Return the (x, y) coordinate for the center point of the cell that contains the specified text.  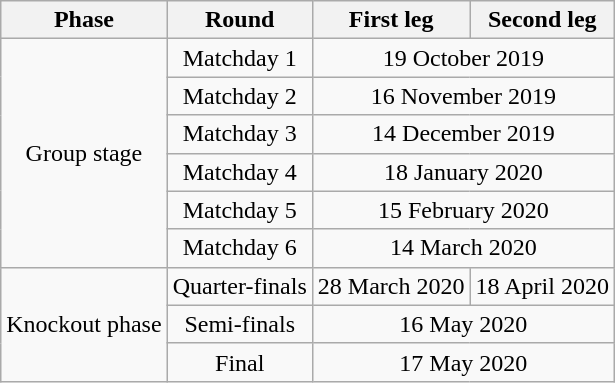
16 November 2019 (463, 96)
Matchday 6 (240, 248)
14 March 2020 (463, 248)
19 October 2019 (463, 58)
Knockout phase (84, 324)
Semi-finals (240, 324)
Group stage (84, 153)
Matchday 2 (240, 96)
Matchday 4 (240, 172)
18 January 2020 (463, 172)
28 March 2020 (391, 286)
Second leg (542, 20)
14 December 2019 (463, 134)
17 May 2020 (463, 362)
Matchday 3 (240, 134)
Quarter-finals (240, 286)
Matchday 1 (240, 58)
16 May 2020 (463, 324)
Round (240, 20)
15 February 2020 (463, 210)
Phase (84, 20)
18 April 2020 (542, 286)
Final (240, 362)
Matchday 5 (240, 210)
First leg (391, 20)
